Capture the cell that displays the provided text and extract its (X, Y) central coordinate. 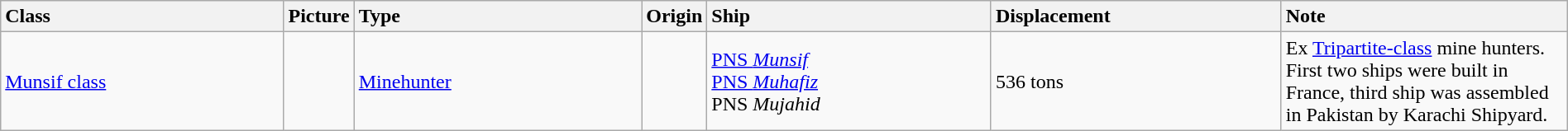
Minehunter (498, 81)
536 tons (1136, 81)
Picture (319, 16)
Class (142, 16)
Displacement (1136, 16)
Note (1424, 16)
Type (498, 16)
Munsif class (142, 81)
Origin (675, 16)
Ship (849, 16)
Ex Tripartite-class mine hunters. First two ships were built in France, third ship was assembled in Pakistan by Karachi Shipyard. (1424, 81)
PNS MunsifPNS MuhafizPNS Mujahid (849, 81)
